Identify which cell holds the provided text, then report its [x, y] central coordinate. 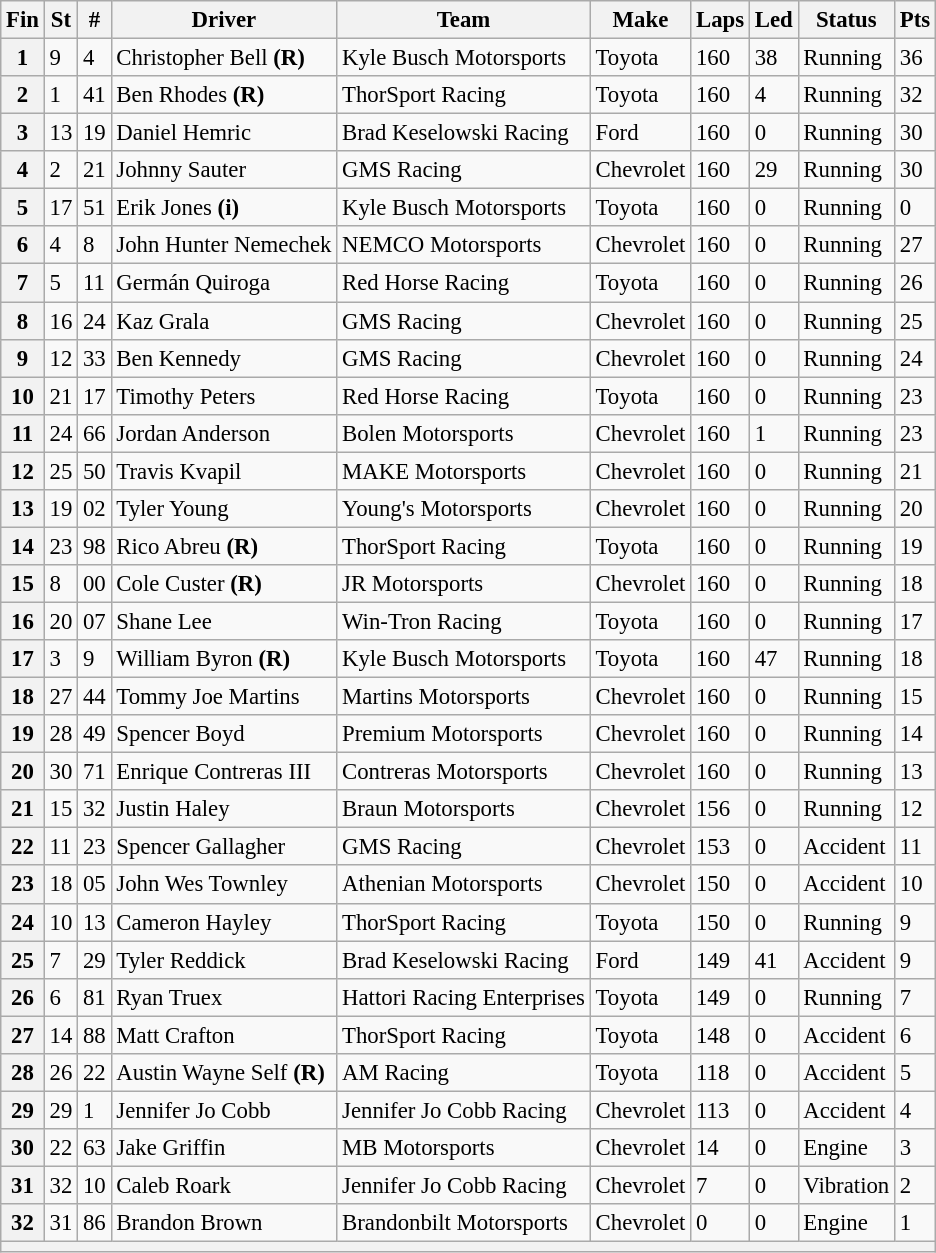
98 [94, 546]
Tommy Joe Martins [224, 697]
Led [774, 20]
# [94, 20]
36 [916, 58]
Matt Crafton [224, 1035]
Driver [224, 20]
38 [774, 58]
44 [94, 697]
Bolen Motorsports [464, 433]
Enrique Contreras III [224, 772]
Athenian Motorsports [464, 885]
John Hunter Nemechek [224, 245]
AM Racing [464, 1073]
Travis Kvapil [224, 471]
113 [720, 1110]
Tyler Young [224, 509]
Kaz Grala [224, 321]
Win-Tron Racing [464, 621]
66 [94, 433]
William Byron (R) [224, 659]
MAKE Motorsports [464, 471]
JR Motorsports [464, 584]
Fin [23, 20]
Pts [916, 20]
00 [94, 584]
Spencer Boyd [224, 734]
Young's Motorsports [464, 509]
Erik Jones (i) [224, 208]
63 [94, 1148]
Team [464, 20]
Ben Kennedy [224, 358]
Rico Abreu (R) [224, 546]
Hattori Racing Enterprises [464, 997]
Premium Motorsports [464, 734]
MB Motorsports [464, 1148]
Braun Motorsports [464, 809]
Cole Custer (R) [224, 584]
Jennifer Jo Cobb [224, 1110]
Ben Rhodes (R) [224, 95]
Vibration [846, 1185]
Tyler Reddick [224, 960]
Ryan Truex [224, 997]
Austin Wayne Self (R) [224, 1073]
Daniel Hemric [224, 133]
Laps [720, 20]
St [60, 20]
05 [94, 885]
71 [94, 772]
Germán Quiroga [224, 283]
47 [774, 659]
148 [720, 1035]
81 [94, 997]
118 [720, 1073]
Justin Haley [224, 809]
Spencer Gallagher [224, 847]
Shane Lee [224, 621]
Jordan Anderson [224, 433]
Cameron Hayley [224, 922]
02 [94, 509]
Martins Motorsports [464, 697]
Timothy Peters [224, 396]
49 [94, 734]
Brandonbilt Motorsports [464, 1223]
NEMCO Motorsports [464, 245]
Caleb Roark [224, 1185]
Jake Griffin [224, 1148]
07 [94, 621]
51 [94, 208]
Make [640, 20]
John Wes Townley [224, 885]
86 [94, 1223]
156 [720, 809]
Contreras Motorsports [464, 772]
Brandon Brown [224, 1223]
Status [846, 20]
Johnny Sauter [224, 170]
88 [94, 1035]
33 [94, 358]
50 [94, 471]
153 [720, 847]
Christopher Bell (R) [224, 58]
